Scan for the cell matching the given text and deliver its [X, Y] coordinate at center. 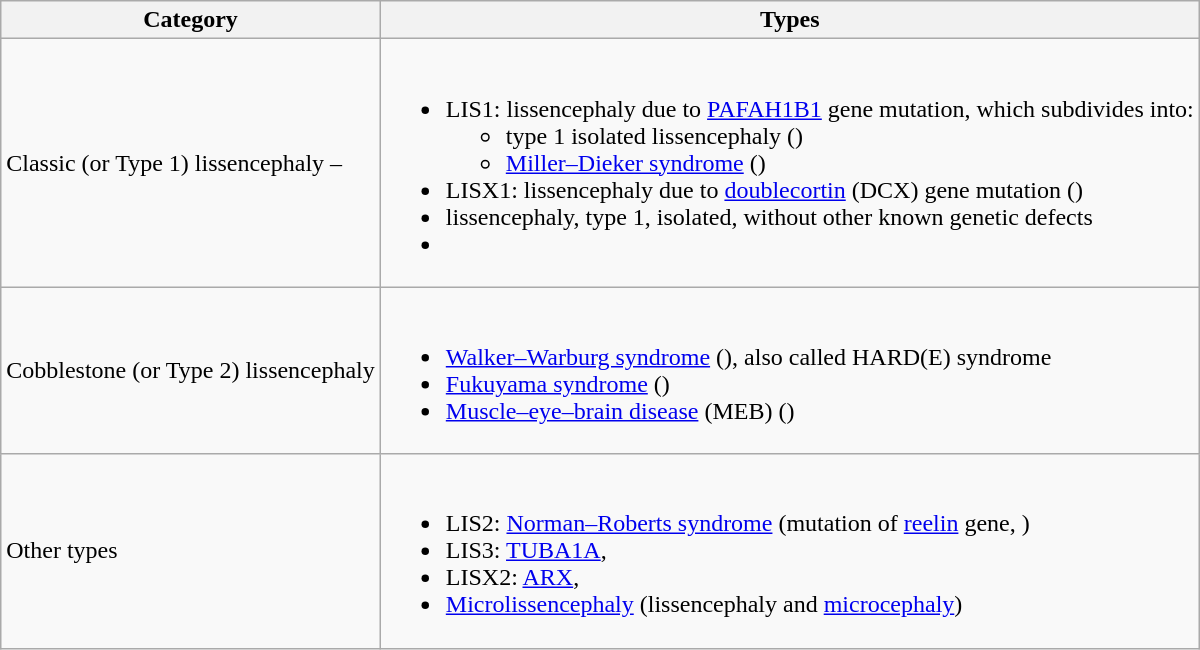
Cobblestone (or Type 2) lissencephaly [191, 370]
Classic (or Type 1) lissencephaly – [191, 163]
Walker–Warburg syndrome (), also called HARD(E) syndromeFukuyama syndrome ()Muscle–eye–brain disease (MEB) () [790, 370]
Other types [191, 551]
Types [790, 20]
LIS2: Norman–Roberts syndrome (mutation of reelin gene, )LIS3: TUBA1A, LISX2: ARX, Microlissencephaly (lissencephaly and microcephaly) [790, 551]
Category [191, 20]
